Search for the cell housing the specified text and yield its [x, y] center coordinate. 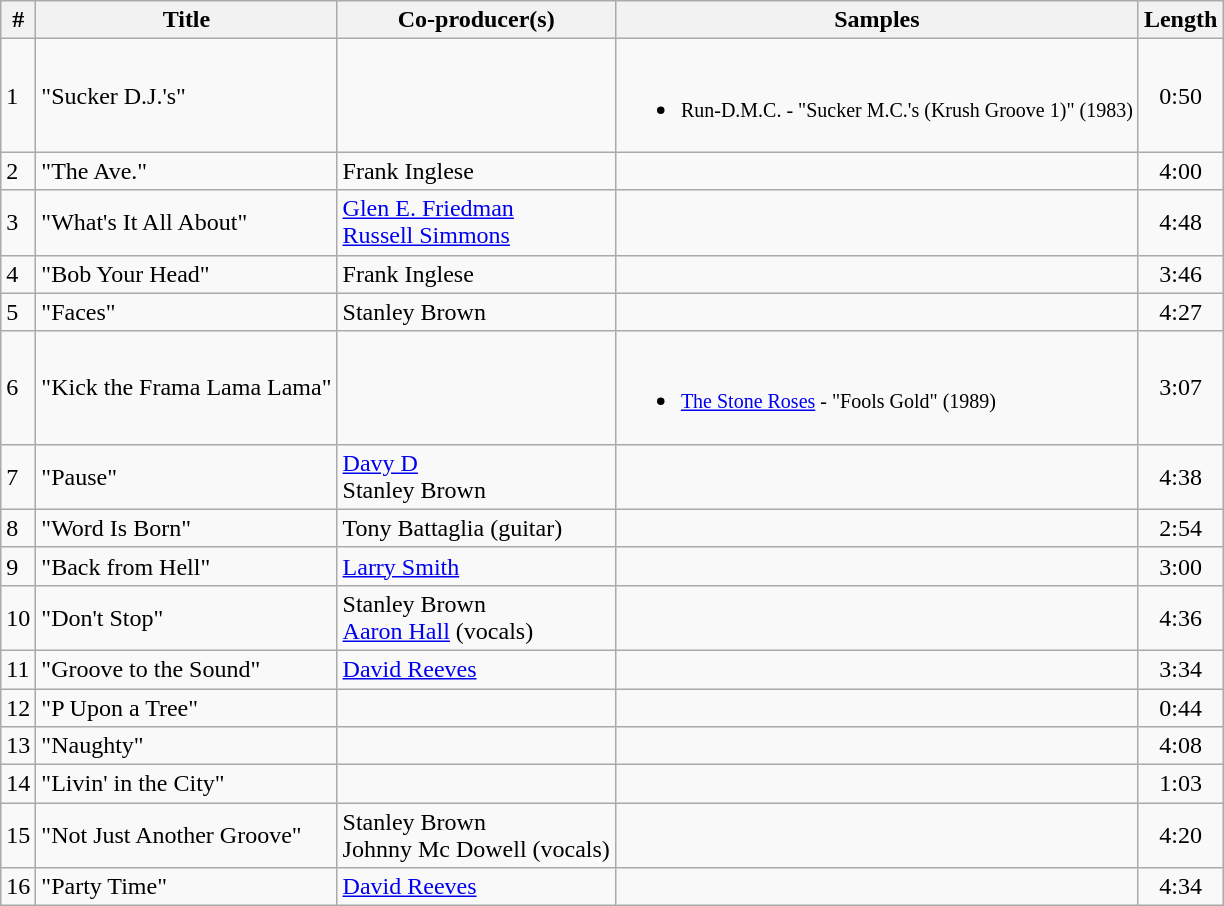
13 [18, 746]
2:54 [1180, 528]
4:38 [1180, 476]
6 [18, 388]
"Sucker D.J.'s" [186, 96]
"Livin' in the City" [186, 784]
Title [186, 20]
12 [18, 707]
Stanley Brown [476, 312]
4:36 [1180, 618]
16 [18, 887]
"Back from Hell" [186, 566]
Glen E. FriedmanRussell Simmons [476, 222]
"Don't Stop" [186, 618]
Davy DStanley Brown [476, 476]
3:46 [1180, 274]
4:34 [1180, 887]
"Party Time" [186, 887]
"Groove to the Sound" [186, 669]
3:34 [1180, 669]
Length [1180, 20]
3 [18, 222]
"Pause" [186, 476]
Run-D.M.C. - "Sucker M.C.'s (Krush Groove 1)" (1983) [876, 96]
4:48 [1180, 222]
15 [18, 836]
"The Ave." [186, 171]
"Naughty" [186, 746]
"P Upon a Tree" [186, 707]
Tony Battaglia (guitar) [476, 528]
9 [18, 566]
Co-producer(s) [476, 20]
Stanley BrownJohnny Mc Dowell (vocals) [476, 836]
Larry Smith [476, 566]
7 [18, 476]
5 [18, 312]
8 [18, 528]
0:50 [1180, 96]
"Kick the Frama Lama Lama" [186, 388]
4:08 [1180, 746]
1:03 [1180, 784]
Samples [876, 20]
2 [18, 171]
1 [18, 96]
# [18, 20]
10 [18, 618]
4 [18, 274]
"Faces" [186, 312]
"Not Just Another Groove" [186, 836]
The Stone Roses - "Fools Gold" (1989) [876, 388]
3:00 [1180, 566]
0:44 [1180, 707]
4:27 [1180, 312]
11 [18, 669]
4:00 [1180, 171]
3:07 [1180, 388]
"What's It All About" [186, 222]
"Bob Your Head" [186, 274]
"Word Is Born" [186, 528]
Stanley BrownAaron Hall (vocals) [476, 618]
4:20 [1180, 836]
14 [18, 784]
